For the text-containing cell, return its midpoint in [X, Y] coordinate format. 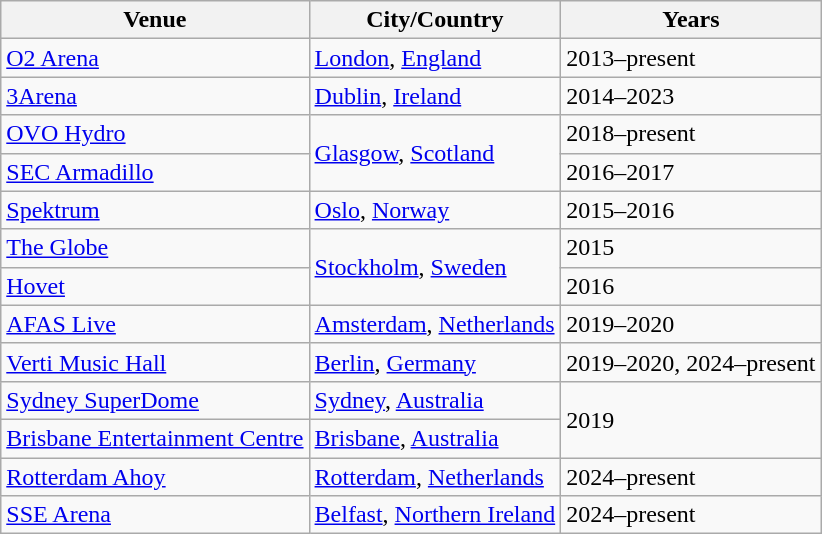
Dublin, Ireland [435, 96]
Belfast, Northern Ireland [435, 515]
Spektrum [155, 210]
2018–present [691, 134]
The Globe [155, 248]
2013–present [691, 58]
2019–2020 [691, 324]
SEC Armadillo [155, 172]
Hovet [155, 286]
London, England [435, 58]
O2 Arena [155, 58]
2015 [691, 248]
Amsterdam, Netherlands [435, 324]
3Arena [155, 96]
Oslo, Norway [435, 210]
Venue [155, 20]
2015–2016 [691, 210]
Glasgow, Scotland [435, 153]
OVO Hydro [155, 134]
2014–2023 [691, 96]
2016 [691, 286]
2019–2020, 2024–present [691, 362]
2016–2017 [691, 172]
Years [691, 20]
City/Country [435, 20]
Stockholm, Sweden [435, 267]
Brisbane Entertainment Centre [155, 438]
SSE Arena [155, 515]
Verti Music Hall [155, 362]
AFAS Live [155, 324]
Brisbane, Australia [435, 438]
Rotterdam Ahoy [155, 477]
Sydney SuperDome [155, 400]
Berlin, Germany [435, 362]
Rotterdam, Netherlands [435, 477]
Sydney, Australia [435, 400]
2019 [691, 419]
